Search for the cell housing the specified text and yield its (x, y) center coordinate. 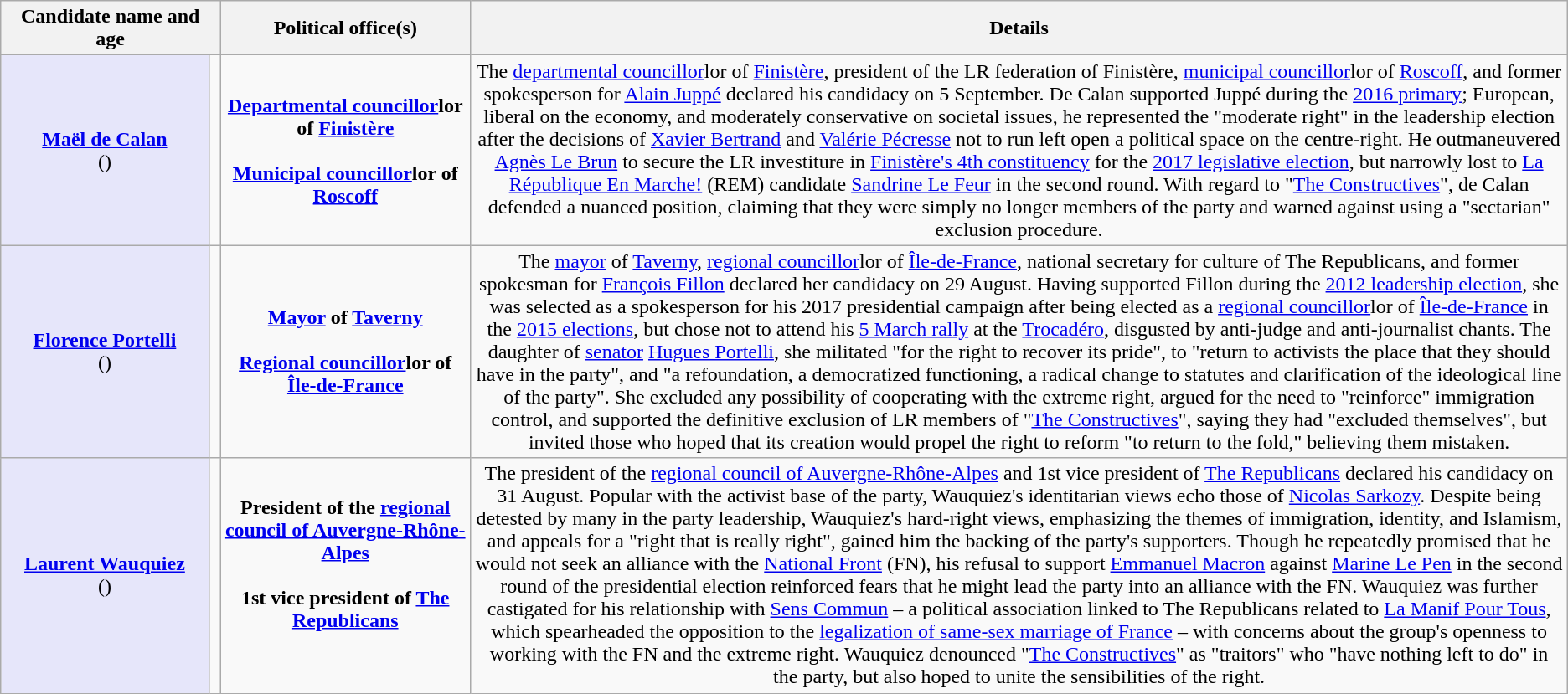
President of the regional council of Auvergne-Rhône-Alpes1st vice president of The Republicans (345, 576)
Maël de Calan() (105, 151)
Mayor of TavernyRegional councillorlor of Île-de-France (345, 352)
Departmental councillorlor of FinistèreMunicipal councillorlor of Roscoff (345, 151)
Details (1019, 28)
Candidate name and age (111, 28)
Laurent Wauquiez() (105, 576)
Florence Portelli() (105, 352)
Political office(s) (345, 28)
